Return the [X, Y] coordinate for the center point of the cell that contains the specified text.  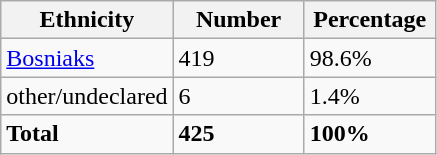
Total [87, 134]
419 [238, 58]
Number [238, 20]
425 [238, 134]
1.4% [370, 96]
Bosniaks [87, 58]
100% [370, 134]
Percentage [370, 20]
Ethnicity [87, 20]
98.6% [370, 58]
6 [238, 96]
other/undeclared [87, 96]
